Extract the (x, y) coordinate from the center of the cell holding the provided text.  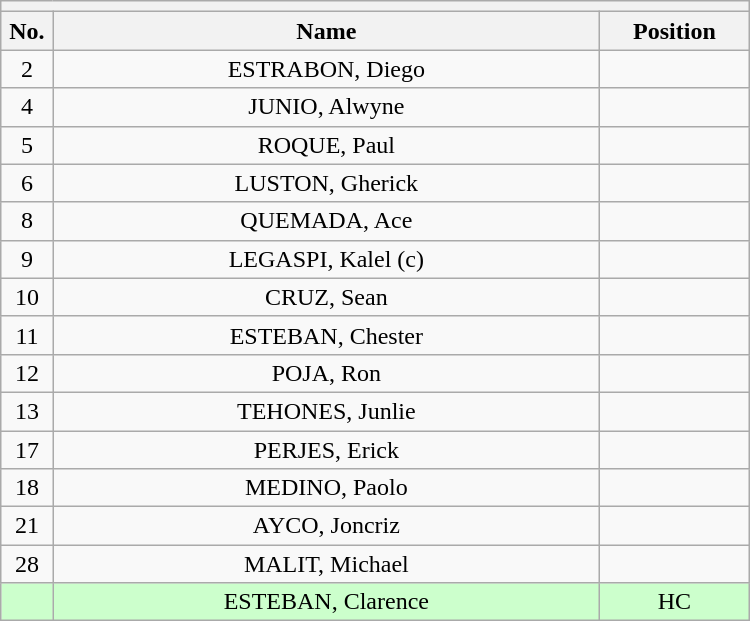
No. (27, 31)
ESTRABON, Diego (326, 69)
13 (27, 411)
17 (27, 449)
ROQUE, Paul (326, 145)
AYCO, Joncriz (326, 526)
TEHONES, Junlie (326, 411)
5 (27, 145)
ESTEBAN, Chester (326, 335)
Name (326, 31)
21 (27, 526)
4 (27, 107)
ESTEBAN, Clarence (326, 602)
PERJES, Erick (326, 449)
9 (27, 259)
MALIT, Michael (326, 564)
2 (27, 69)
6 (27, 183)
18 (27, 488)
10 (27, 297)
28 (27, 564)
12 (27, 373)
Position (675, 31)
8 (27, 221)
JUNIO, Alwyne (326, 107)
LUSTON, Gherick (326, 183)
11 (27, 335)
MEDINO, Paolo (326, 488)
HC (675, 602)
CRUZ, Sean (326, 297)
QUEMADA, Ace (326, 221)
POJA, Ron (326, 373)
LEGASPI, Kalel (c) (326, 259)
